Locate the cell with the specified text and output its [X, Y] center coordinate. 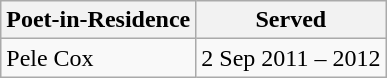
Poet-in-Residence [98, 20]
Served [291, 20]
2 Sep 2011 – 2012 [291, 58]
Pele Cox [98, 58]
